From the cell containing the given text, extract its center point as [X, Y] coordinate. 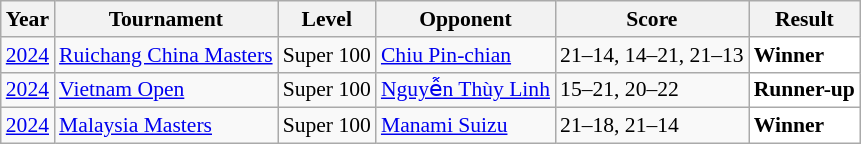
21–18, 21–14 [652, 126]
Chiu Pin-chian [466, 55]
Opponent [466, 19]
Vietnam Open [166, 90]
Runner-up [804, 90]
Malaysia Masters [166, 126]
Result [804, 19]
Manami Suizu [466, 126]
21–14, 14–21, 21–13 [652, 55]
Level [327, 19]
Score [652, 19]
15–21, 20–22 [652, 90]
Tournament [166, 19]
Nguyễn Thùy Linh [466, 90]
Year [28, 19]
Ruichang China Masters [166, 55]
